Return (x, y) of the center of cell containing provided text 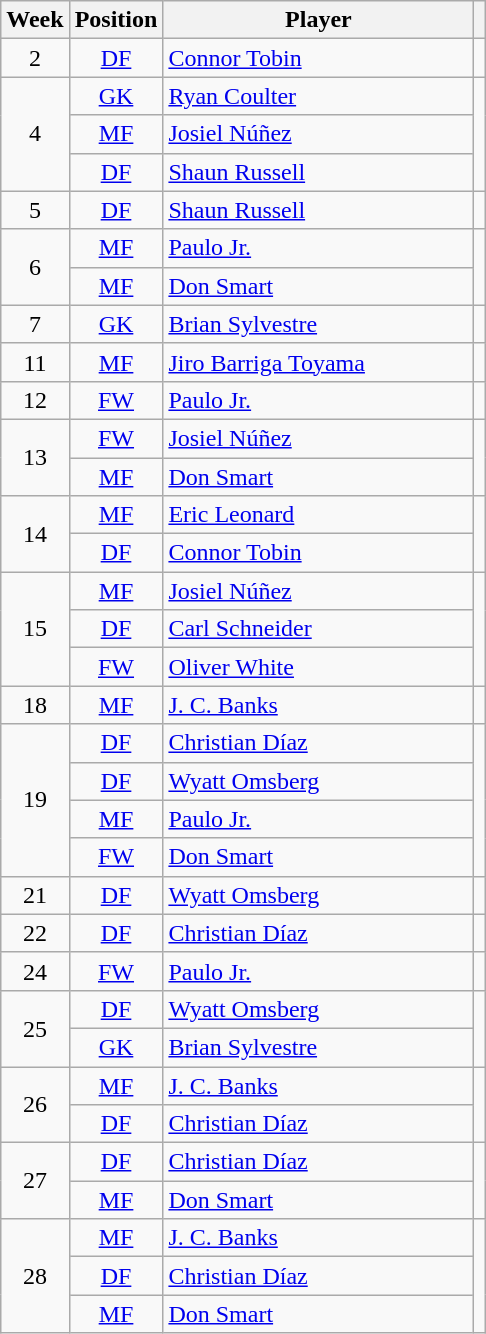
12 (35, 400)
Carl Schneider (318, 629)
7 (35, 324)
Oliver White (318, 667)
Jiro Barriga Toyama (318, 362)
21 (35, 895)
27 (35, 1181)
13 (35, 457)
Week (35, 20)
5 (35, 210)
Ryan Coulter (318, 96)
11 (35, 362)
19 (35, 800)
14 (35, 534)
25 (35, 1028)
18 (35, 705)
2 (35, 58)
15 (35, 629)
6 (35, 267)
Player (318, 20)
Eric Leonard (318, 515)
22 (35, 933)
4 (35, 134)
28 (35, 1276)
24 (35, 971)
26 (35, 1104)
Position (116, 20)
